Return the (X, Y) coordinate for the center point of the cell that contains the specified text.  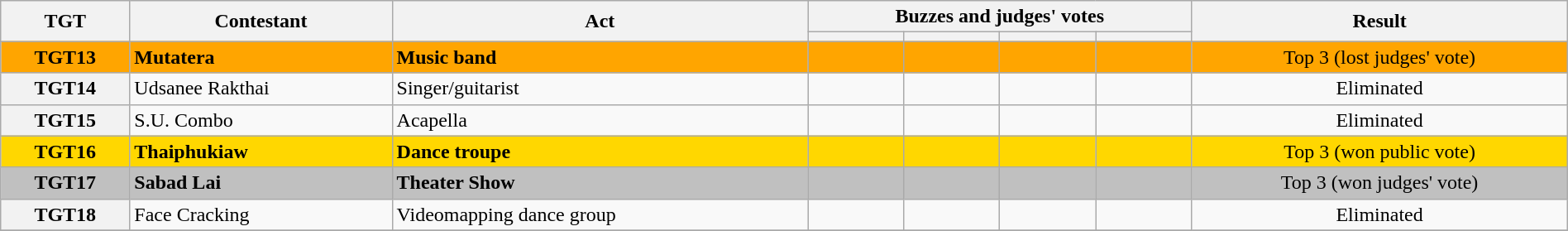
Thaiphukiaw (261, 152)
TGT18 (65, 214)
Sabad Lai (261, 183)
Top 3 (lost judges' vote) (1379, 57)
Act (600, 22)
Music band (600, 57)
TGT16 (65, 152)
TGT17 (65, 183)
Acapella (600, 120)
Result (1379, 22)
Mutatera (261, 57)
Contestant (261, 22)
Theater Show (600, 183)
Top 3 (won judges' vote) (1379, 183)
Udsanee Rakthai (261, 89)
Face Cracking (261, 214)
TGT (65, 22)
Dance troupe (600, 152)
Top 3 (won public vote) (1379, 152)
Videomapping dance group (600, 214)
TGT15 (65, 120)
Buzzes and judges' votes (1000, 17)
TGT13 (65, 57)
S.U. Combo (261, 120)
TGT14 (65, 89)
Singer/guitarist (600, 89)
